Find where the given text appears and provide that cell's center as [X, Y] coordinate. 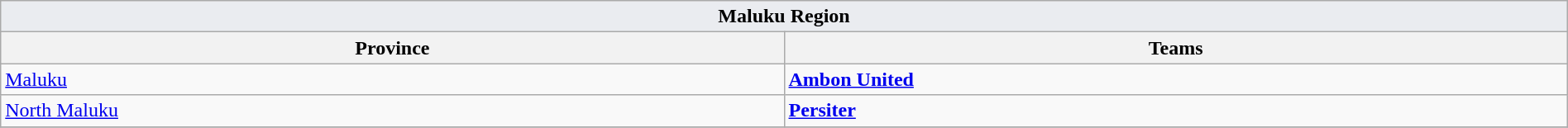
Province [392, 48]
Maluku [392, 79]
Ambon United [1176, 79]
North Maluku [392, 111]
Persiter [1176, 111]
Maluku Region [784, 17]
Teams [1176, 48]
